Determine the [x, y] coordinate at the center of the cell enclosing the given text.  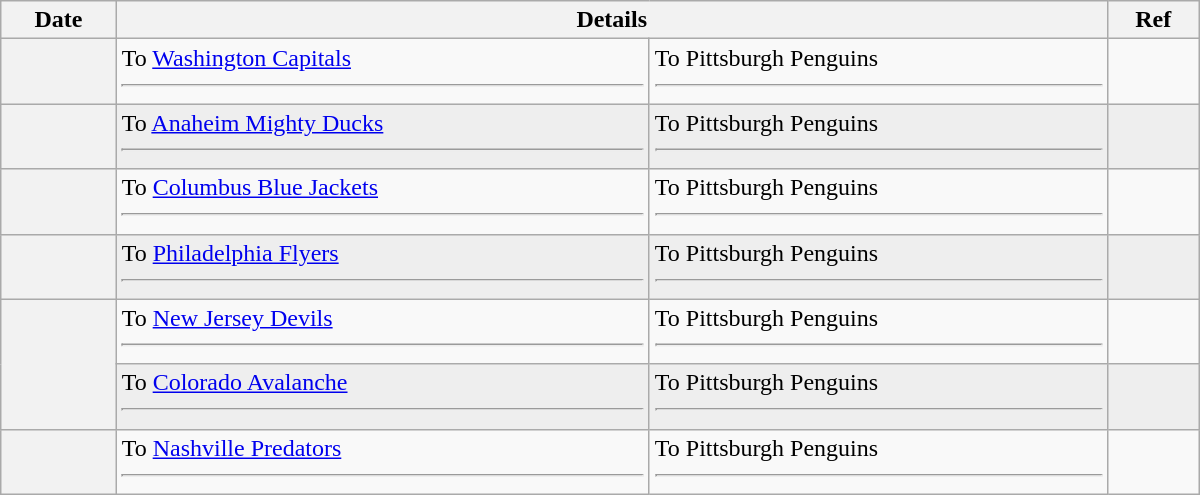
To Columbus Blue Jackets [382, 202]
To Colorado Avalanche [382, 396]
To New Jersey Devils [382, 332]
Details [612, 20]
To Nashville Predators [382, 462]
Ref [1153, 20]
Date [58, 20]
To Anaheim Mighty Ducks [382, 136]
To Philadelphia Flyers [382, 266]
To Washington Capitals [382, 72]
